Return [x, y] of the center of cell containing provided text 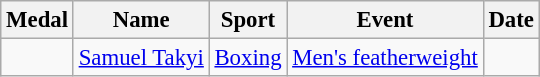
Event [385, 20]
Sport [248, 20]
Boxing [248, 58]
Samuel Takyi [141, 58]
Name [141, 20]
Medal [38, 20]
Date [511, 20]
Men's featherweight [385, 58]
